Extract the [X, Y] coordinate from the center of the cell holding the provided text.  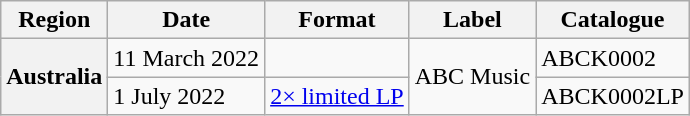
1 July 2022 [186, 96]
ABCK0002LP [613, 96]
ABC Music [472, 77]
2× limited LP [338, 96]
ABCK0002 [613, 58]
Label [472, 20]
Region [54, 20]
Catalogue [613, 20]
11 March 2022 [186, 58]
Format [338, 20]
Australia [54, 77]
Date [186, 20]
